From the cell containing the given text, extract its center point as (X, Y) coordinate. 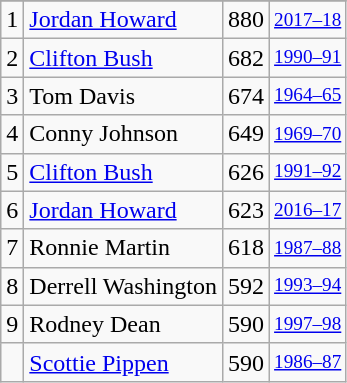
8 (12, 286)
Conny Johnson (124, 134)
626 (246, 172)
9 (12, 324)
623 (246, 210)
6 (12, 210)
2016–17 (308, 210)
5 (12, 172)
2017–18 (308, 20)
592 (246, 286)
Rodney Dean (124, 324)
1987–88 (308, 248)
Derrell Washington (124, 286)
674 (246, 96)
1997–98 (308, 324)
880 (246, 20)
1964–65 (308, 96)
2 (12, 58)
1969–70 (308, 134)
7 (12, 248)
1990–91 (308, 58)
Ronnie Martin (124, 248)
618 (246, 248)
1991–92 (308, 172)
1 (12, 20)
649 (246, 134)
1986–87 (308, 362)
1993–94 (308, 286)
682 (246, 58)
Tom Davis (124, 96)
Scottie Pippen (124, 362)
4 (12, 134)
3 (12, 96)
